Locate the cell with the specified text and output its (X, Y) center coordinate. 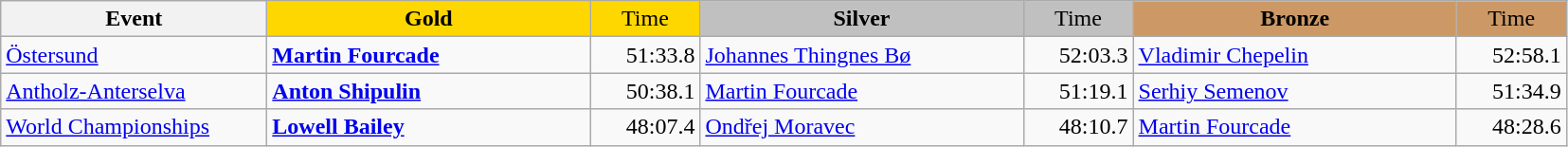
51:33.8 (645, 55)
48:28.6 (1511, 127)
48:10.7 (1078, 127)
52:03.3 (1078, 55)
Bronze (1294, 19)
Serhiy Semenov (1294, 91)
Silver (862, 19)
Lowell Bailey (428, 127)
50:38.1 (645, 91)
Ondřej Moravec (862, 127)
Anton Shipulin (428, 91)
52:58.1 (1511, 55)
Östersund (135, 55)
Vladimir Chepelin (1294, 55)
51:19.1 (1078, 91)
Antholz-Anterselva (135, 91)
51:34.9 (1511, 91)
World Championships (135, 127)
Event (135, 19)
48:07.4 (645, 127)
Gold (428, 19)
Johannes Thingnes Bø (862, 55)
